Identify which cell holds the provided text, then report its (X, Y) central coordinate. 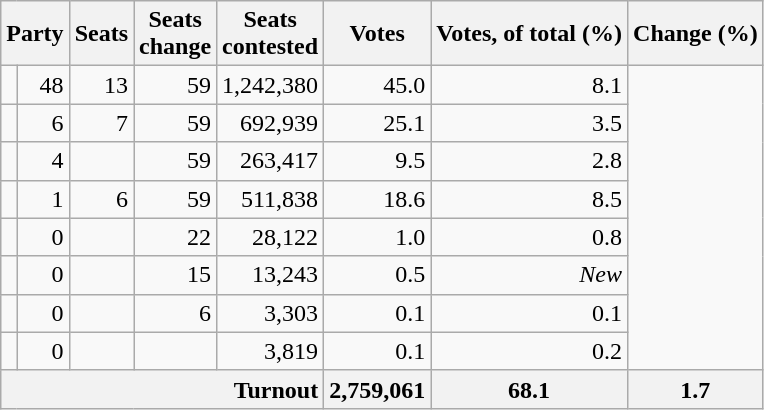
1.7 (696, 389)
68.1 (530, 389)
0.5 (378, 275)
Seats change (176, 34)
13 (101, 85)
1,242,380 (270, 85)
25.1 (378, 123)
Votes, of total (%) (530, 34)
0.8 (530, 237)
New (530, 275)
511,838 (270, 199)
8.1 (530, 85)
18.6 (378, 199)
Turnout (162, 389)
4 (43, 161)
7 (101, 123)
3,819 (270, 351)
Seats contested (270, 34)
Votes (378, 34)
263,417 (270, 161)
45.0 (378, 85)
48 (43, 85)
13,243 (270, 275)
3,303 (270, 313)
28,122 (270, 237)
Party (35, 34)
1 (43, 199)
Seats (101, 34)
Change (%) (696, 34)
8.5 (530, 199)
9.5 (378, 161)
1.0 (378, 237)
2,759,061 (378, 389)
3.5 (530, 123)
0.2 (530, 351)
2.8 (530, 161)
15 (176, 275)
692,939 (270, 123)
22 (176, 237)
